Locate the cell with the specified text and output its [X, Y] center coordinate. 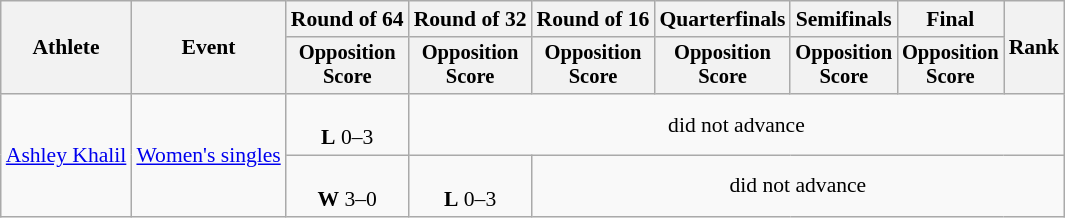
Round of 64 [348, 19]
Round of 16 [594, 19]
Final [950, 19]
W 3–0 [348, 186]
Event [208, 48]
Women's singles [208, 155]
Athlete [66, 48]
Round of 32 [470, 19]
Semifinals [844, 19]
Ashley Khalil [66, 155]
Rank [1034, 48]
Quarterfinals [722, 19]
